Search for the cell housing the specified text and yield its (X, Y) center coordinate. 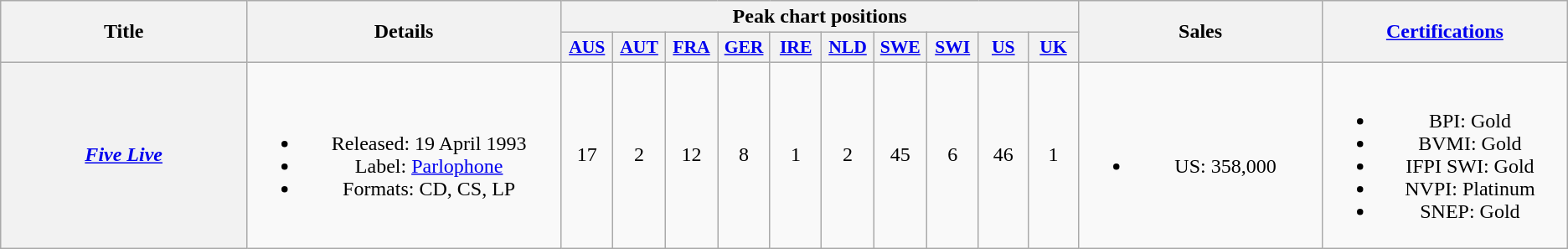
Certifications (1446, 32)
SWE (900, 48)
NLD (848, 48)
GER (744, 48)
Details (404, 32)
SWI (952, 48)
8 (744, 154)
45 (900, 154)
US (1003, 48)
6 (952, 154)
IRE (796, 48)
BPI: GoldBVMI: GoldIFPI SWI: GoldNVPI: PlatinumSNEP: Gold (1446, 154)
12 (691, 154)
AUT (640, 48)
FRA (691, 48)
Peak chart positions (820, 17)
UK (1053, 48)
AUS (587, 48)
Released: 19 April 1993Label: Parlophone Formats: CD, CS, LP (404, 154)
17 (587, 154)
46 (1003, 154)
Sales (1201, 32)
Five Live (124, 154)
US: 358,000 (1201, 154)
Title (124, 32)
